For the text-containing cell, return its midpoint in [X, Y] coordinate format. 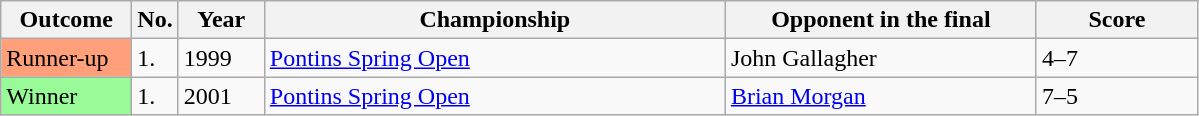
No. [155, 20]
2001 [221, 96]
John Gallagher [880, 58]
1999 [221, 58]
Score [1116, 20]
Outcome [66, 20]
Year [221, 20]
4–7 [1116, 58]
Winner [66, 96]
Brian Morgan [880, 96]
Opponent in the final [880, 20]
Runner-up [66, 58]
Championship [494, 20]
7–5 [1116, 96]
